Identify which cell holds the provided text, then report its (x, y) central coordinate. 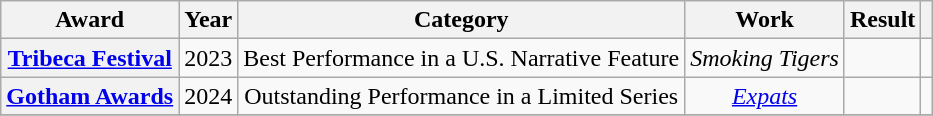
2024 (208, 96)
Gotham Awards (90, 96)
Smoking Tigers (765, 58)
Expats (765, 96)
Year (208, 20)
Result (882, 20)
Category (462, 20)
Award (90, 20)
Work (765, 20)
Outstanding Performance in a Limited Series (462, 96)
Best Performance in a U.S. Narrative Feature (462, 58)
2023 (208, 58)
Tribeca Festival (90, 58)
